Search for the cell housing the specified text and yield its (x, y) center coordinate. 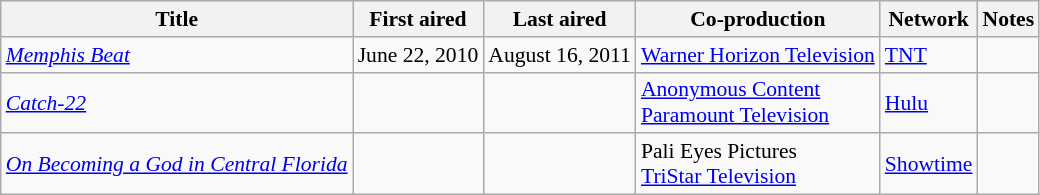
Last aired (560, 19)
June 22, 2010 (418, 55)
August 16, 2011 (560, 55)
Hulu (929, 102)
Notes (1008, 19)
Pali Eyes PicturesTriStar Television (758, 164)
Warner Horizon Television (758, 55)
Catch-22 (177, 102)
Title (177, 19)
Memphis Beat (177, 55)
Showtime (929, 164)
On Becoming a God in Central Florida (177, 164)
Co-production (758, 19)
First aired (418, 19)
Network (929, 19)
Anonymous ContentParamount Television (758, 102)
TNT (929, 55)
